Extract the (x, y) coordinate from the center of the cell holding the provided text.  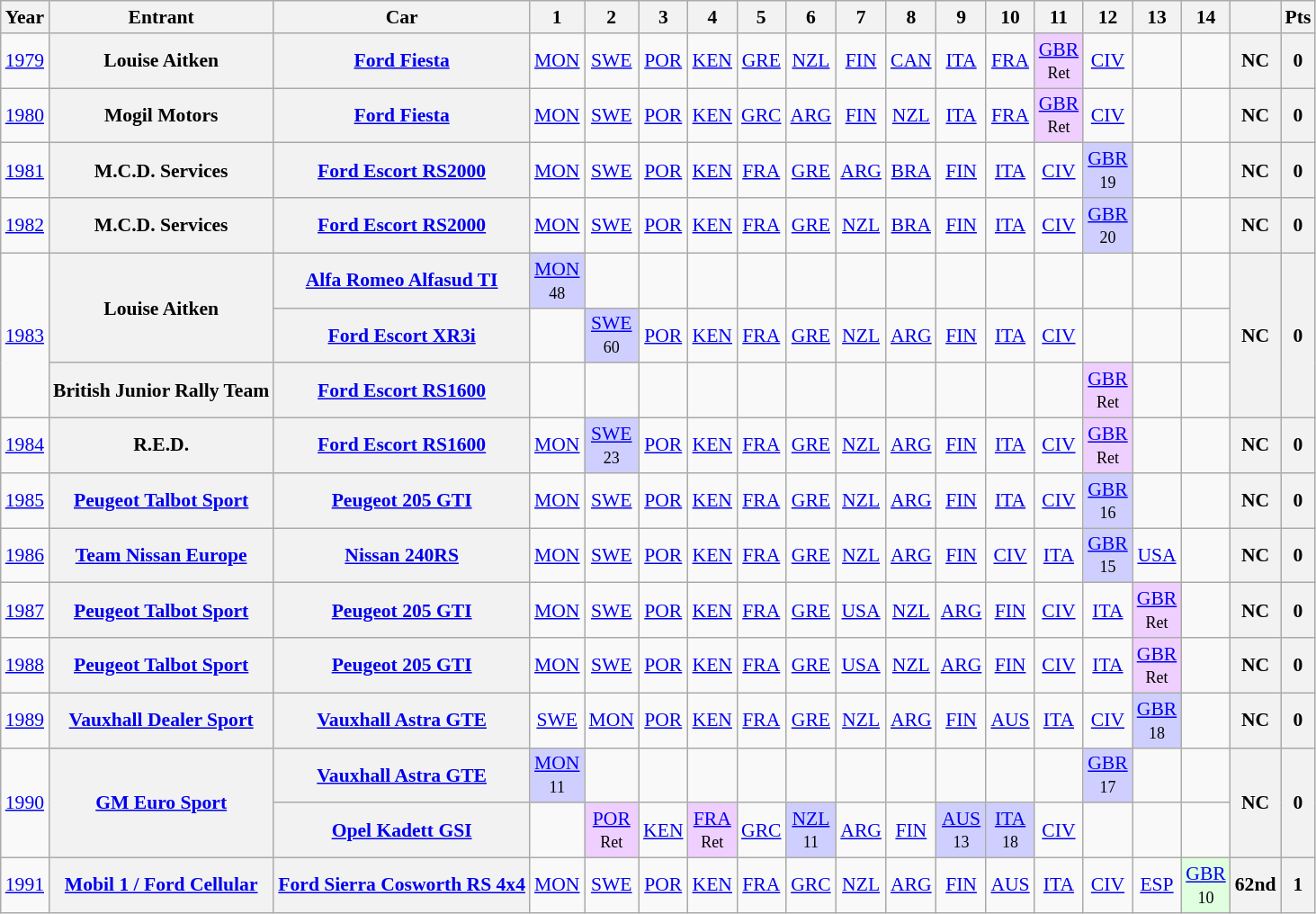
Entrant (161, 17)
Car (401, 17)
13 (1157, 17)
Mobil 1 / Ford Cellular (161, 885)
PORRet (612, 831)
Alfa Romeo Alfasud TI (401, 281)
MON11 (558, 775)
GBR20 (1108, 225)
1989 (25, 720)
1984 (25, 446)
Team Nissan Europe (161, 556)
GM Euro Sport (161, 802)
British Junior Rally Team (161, 390)
2 (612, 17)
1991 (25, 885)
1990 (25, 802)
1982 (25, 225)
Ford Sierra Cosworth RS 4x4 (401, 885)
9 (962, 17)
GBR16 (1108, 500)
SWE60 (612, 335)
GBR10 (1205, 885)
GBR15 (1108, 556)
AUS13 (962, 831)
Pts (1299, 17)
10 (1009, 17)
14 (1205, 17)
8 (911, 17)
1980 (25, 115)
1985 (25, 500)
4 (712, 17)
1981 (25, 171)
NZL11 (811, 831)
11 (1060, 17)
1988 (25, 666)
5 (761, 17)
GBR18 (1157, 720)
Vauxhall Dealer Sport (161, 720)
62nd (1256, 885)
7 (861, 17)
6 (811, 17)
GBR17 (1108, 775)
Ford Escort XR3i (401, 335)
SWE23 (612, 446)
1986 (25, 556)
1983 (25, 335)
1987 (25, 610)
12 (1108, 17)
Nissan 240RS (401, 556)
1979 (25, 61)
3 (663, 17)
FRARet (712, 831)
MON48 (558, 281)
Year (25, 17)
ITA18 (1009, 831)
ESP (1157, 885)
Mogil Motors (161, 115)
R.E.D. (161, 446)
GBR19 (1108, 171)
CAN (911, 61)
Opel Kadett GSI (401, 831)
